Return [x, y] of the center of cell containing provided text 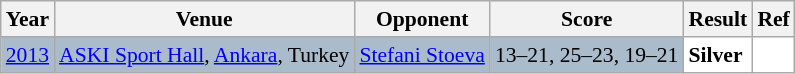
Result [718, 19]
Opponent [422, 19]
Year [28, 19]
ASKI Sport Hall, Ankara, Turkey [204, 55]
Venue [204, 19]
Ref [773, 19]
Score [587, 19]
Stefani Stoeva [422, 55]
Silver [718, 55]
13–21, 25–23, 19–21 [587, 55]
2013 [28, 55]
